For the text-containing cell, return its midpoint in (x, y) coordinate format. 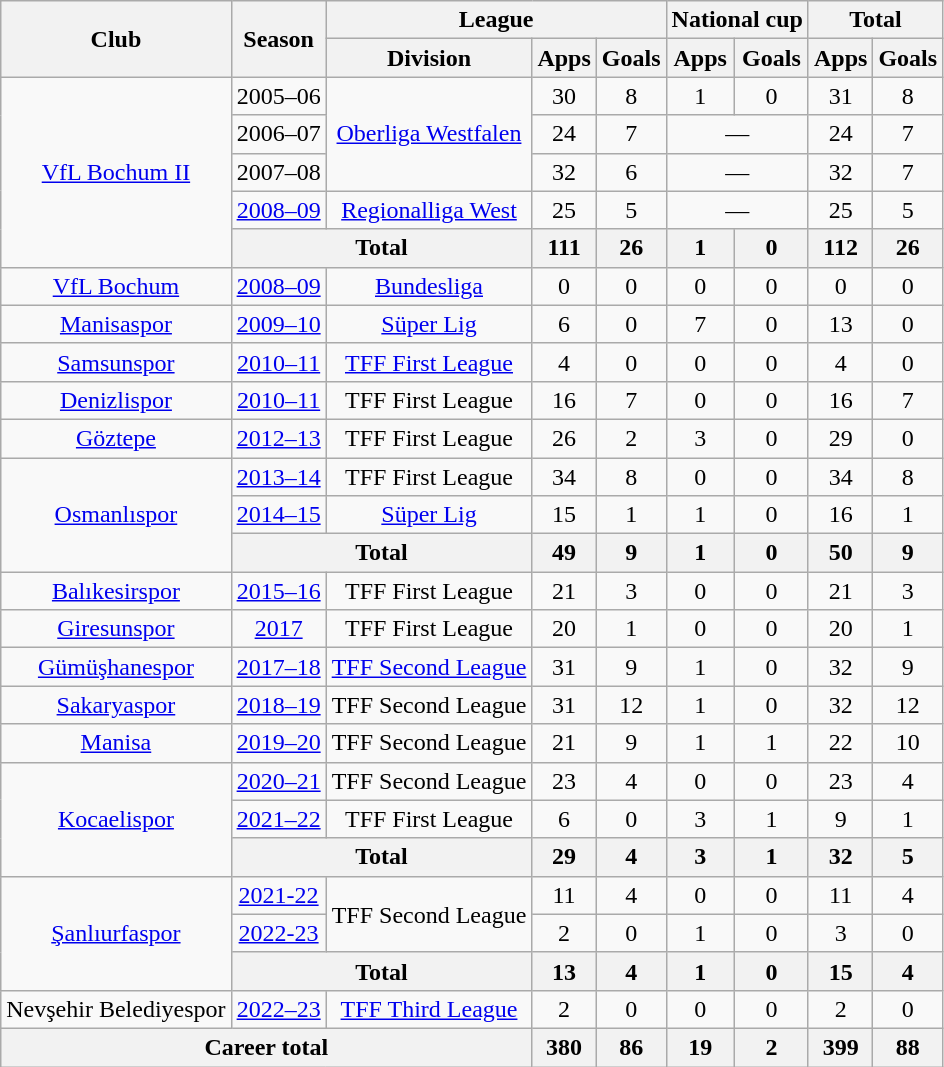
Nevşehir Belediyespor (116, 1009)
Regionalliga West (429, 210)
2005–06 (278, 96)
Manisa (116, 743)
Denizlispor (116, 400)
Osmanlıspor (116, 515)
Göztepe (116, 438)
Samsunspor (116, 362)
49 (564, 553)
19 (700, 1047)
2014–15 (278, 515)
Balıkesirspor (116, 591)
86 (631, 1047)
2021-22 (278, 895)
Gümüşhanespor (116, 667)
Bundesliga (429, 286)
112 (840, 248)
TFF Third League (429, 1009)
30 (564, 96)
380 (564, 1047)
VfL Bochum (116, 286)
2013–14 (278, 477)
Season (278, 39)
2015–16 (278, 591)
Career total (266, 1047)
2017–18 (278, 667)
Club (116, 39)
2020–21 (278, 781)
Şanlıurfaspor (116, 933)
2019–20 (278, 743)
Kocaelispor (116, 819)
88 (908, 1047)
National cup (737, 20)
2007–08 (278, 172)
2017 (278, 629)
111 (564, 248)
50 (840, 553)
Division (429, 58)
Manisaspor (116, 324)
2009–10 (278, 324)
Sakaryaspor (116, 705)
Giresunspor (116, 629)
2022-23 (278, 933)
League (496, 20)
2022–23 (278, 1009)
399 (840, 1047)
2012–13 (278, 438)
22 (840, 743)
Oberliga Westfalen (429, 134)
2021–22 (278, 819)
10 (908, 743)
2018–19 (278, 705)
VfL Bochum II (116, 172)
2006–07 (278, 134)
